Scan for the cell matching the given text and deliver its (x, y) coordinate at center. 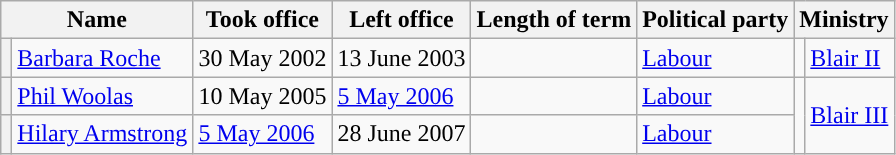
Name (97, 20)
30 May 2002 (262, 58)
Ministry (844, 20)
13 June 2003 (402, 58)
Hilary Armstrong (102, 134)
Barbara Roche (102, 58)
Blair II (850, 58)
Political party (716, 20)
Phil Woolas (102, 96)
Took office (262, 20)
Left office (402, 20)
10 May 2005 (262, 96)
Blair III (850, 115)
Length of term (554, 20)
28 June 2007 (402, 134)
